Return [X, Y] of the center of cell containing provided text 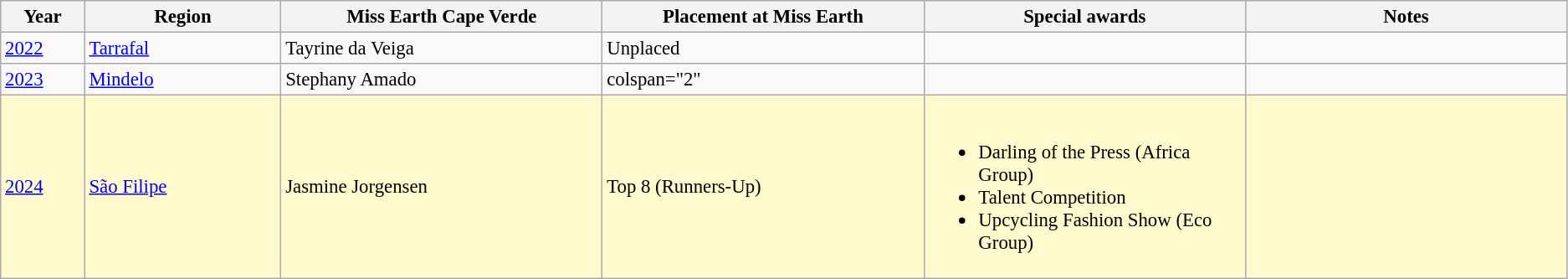
colspan="2" [763, 80]
São Filipe [182, 187]
Tarrafal [182, 49]
Mindelo [182, 80]
2024 [43, 187]
Unplaced [763, 49]
Tayrine da Veiga [442, 49]
Region [182, 17]
Miss Earth Cape Verde [442, 17]
2023 [43, 80]
Placement at Miss Earth [763, 17]
Stephany Amado [442, 80]
Jasmine Jorgensen [442, 187]
Special awards [1084, 17]
Top 8 (Runners-Up) [763, 187]
Darling of the Press (Africa Group) Talent Competition Upcycling Fashion Show (Eco Group) [1084, 187]
Year [43, 17]
Notes [1407, 17]
2022 [43, 49]
